Output the (x, y) coordinate of the center of the cell containing the given text.  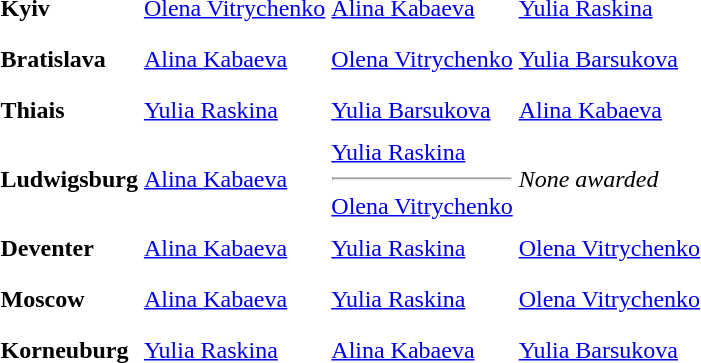
Yulia Raskina Olena Vitrychenko (422, 179)
None awarded (609, 179)
